Identify which cell holds the provided text, then report its [X, Y] central coordinate. 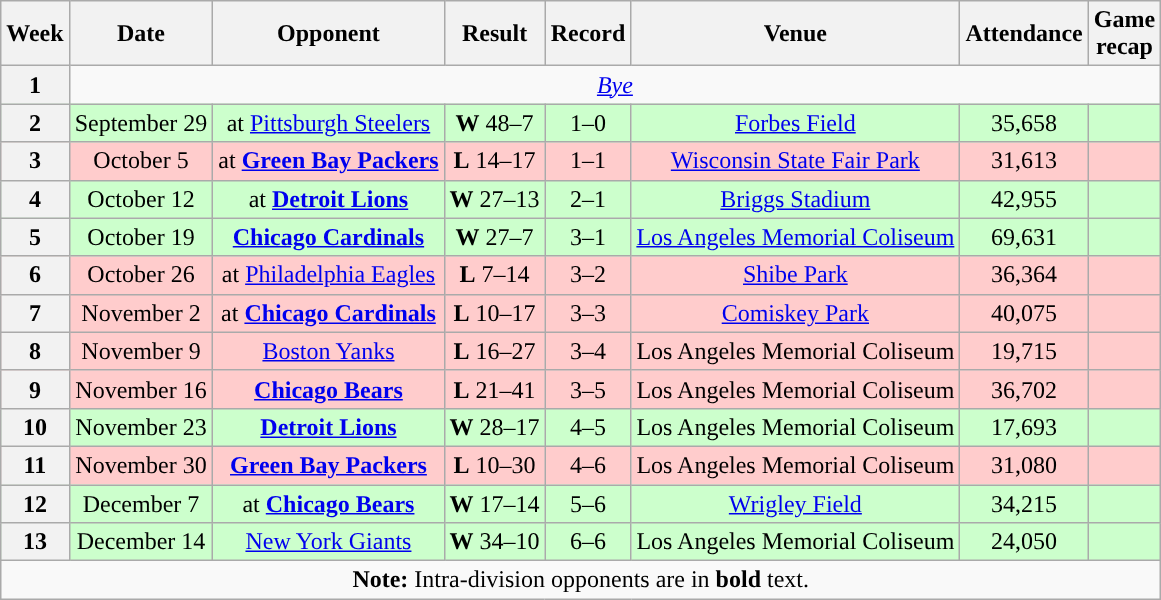
Bye [615, 85]
36,364 [1024, 275]
1–1 [588, 161]
New York Giants [328, 542]
3 [35, 161]
2–1 [588, 199]
5 [35, 237]
12 [35, 503]
at Detroit Lions [328, 199]
Wrigley Field [796, 503]
December 14 [141, 542]
September 29 [141, 123]
Venue [796, 34]
November 16 [141, 389]
42,955 [1024, 199]
19,715 [1024, 351]
L 16–27 [494, 351]
L 21–41 [494, 389]
17,693 [1024, 427]
3–2 [588, 275]
11 [35, 465]
W 28–17 [494, 427]
November 9 [141, 351]
40,075 [1024, 313]
at Chicago Cardinals [328, 313]
November 23 [141, 427]
Green Bay Packers [328, 465]
35,658 [1024, 123]
4–5 [588, 427]
8 [35, 351]
69,631 [1024, 237]
6 [35, 275]
Date [141, 34]
Chicago Cardinals [328, 237]
34,215 [1024, 503]
L 7–14 [494, 275]
W 27–7 [494, 237]
4 [35, 199]
W 34–10 [494, 542]
31,613 [1024, 161]
9 [35, 389]
October 19 [141, 237]
Gamerecap [1124, 34]
W 17–14 [494, 503]
Shibe Park [796, 275]
1–0 [588, 123]
W 48–7 [494, 123]
Attendance [1024, 34]
L 10–17 [494, 313]
2 [35, 123]
November 2 [141, 313]
Note: Intra-division opponents are in bold text. [581, 580]
at Pittsburgh Steelers [328, 123]
36,702 [1024, 389]
Detroit Lions [328, 427]
3–5 [588, 389]
10 [35, 427]
Briggs Stadium [796, 199]
L 10–30 [494, 465]
6–6 [588, 542]
at Philadelphia Eagles [328, 275]
Record [588, 34]
October 5 [141, 161]
Wisconsin State Fair Park [796, 161]
at Chicago Bears [328, 503]
W 27–13 [494, 199]
December 7 [141, 503]
1 [35, 85]
31,080 [1024, 465]
4–6 [588, 465]
24,050 [1024, 542]
3–3 [588, 313]
13 [35, 542]
at Green Bay Packers [328, 161]
5–6 [588, 503]
Chicago Bears [328, 389]
Result [494, 34]
7 [35, 313]
Week [35, 34]
L 14–17 [494, 161]
October 12 [141, 199]
October 26 [141, 275]
3–1 [588, 237]
Forbes Field [796, 123]
Opponent [328, 34]
November 30 [141, 465]
Comiskey Park [796, 313]
3–4 [588, 351]
Boston Yanks [328, 351]
